Identify which cell holds the provided text, then report its (x, y) central coordinate. 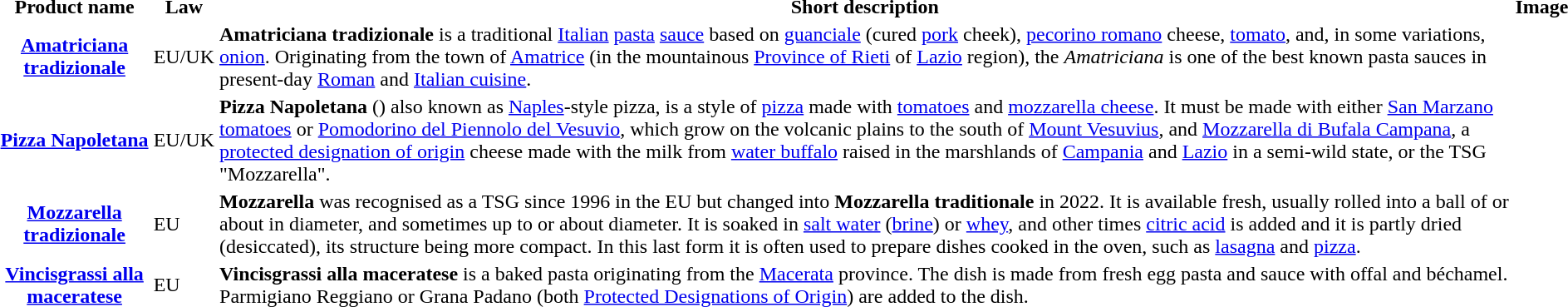
EU (184, 224)
